Capture the cell that displays the provided text and extract its [x, y] central coordinate. 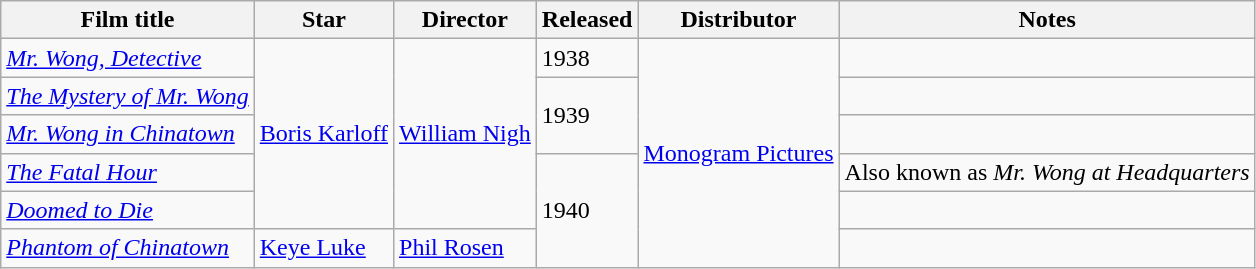
1940 [587, 210]
1939 [587, 115]
1938 [587, 58]
Mr. Wong in Chinatown [128, 134]
Film title [128, 20]
Also known as Mr. Wong at Headquarters [1047, 172]
Notes [1047, 20]
Phil Rosen [466, 248]
William Nigh [466, 134]
Star [324, 20]
The Mystery of Mr. Wong [128, 96]
Mr. Wong, Detective [128, 58]
Boris Karloff [324, 134]
Phantom of Chinatown [128, 248]
The Fatal Hour [128, 172]
Distributor [738, 20]
Released [587, 20]
Doomed to Die [128, 210]
Monogram Pictures [738, 153]
Director [466, 20]
Keye Luke [324, 248]
